Output the (x, y) coordinate of the center of the cell containing the given text.  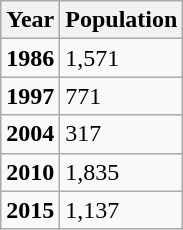
Population (122, 20)
1,835 (122, 172)
1,137 (122, 210)
2004 (30, 134)
1997 (30, 96)
771 (122, 96)
317 (122, 134)
1,571 (122, 58)
1986 (30, 58)
2010 (30, 172)
Year (30, 20)
2015 (30, 210)
